Output the (x, y) coordinate of the center of the cell containing the given text.  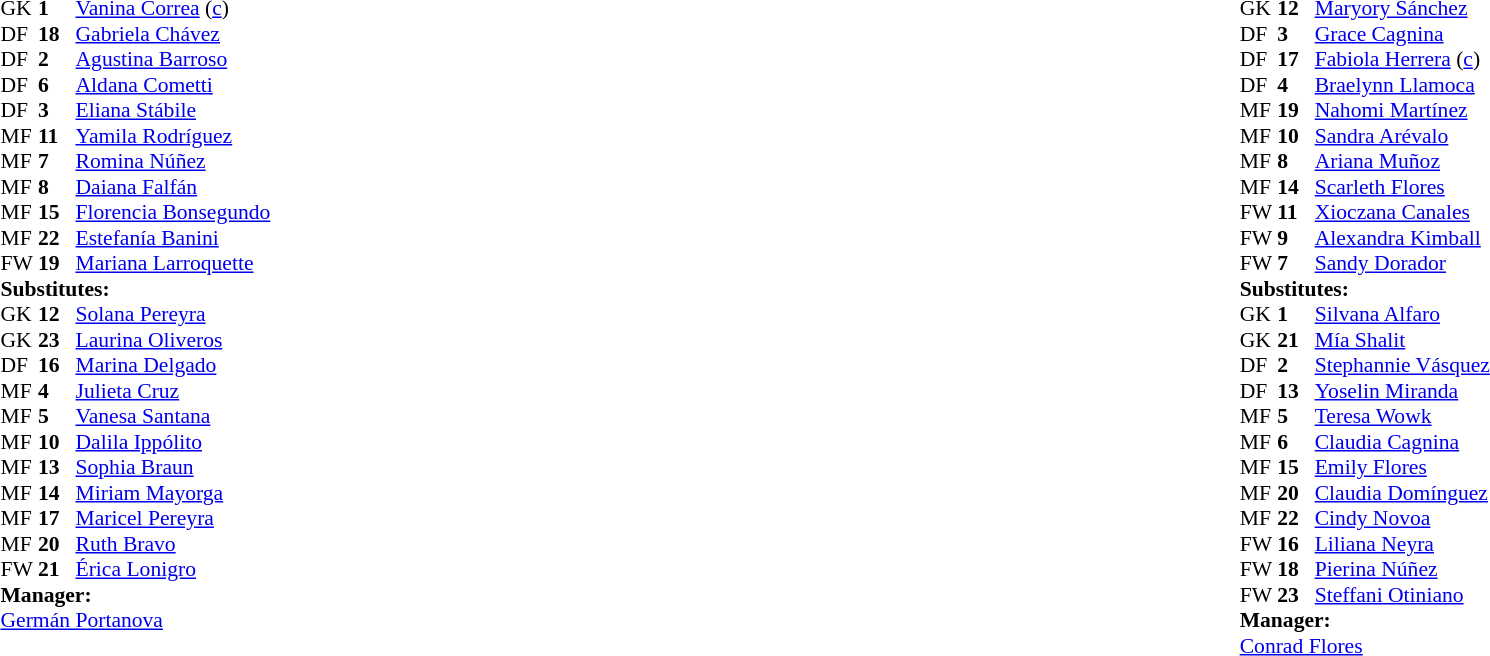
Stephannie Vásquez (1402, 365)
Érica Lonigro (174, 569)
Yamila Rodríguez (174, 136)
9 (1296, 238)
Vanesa Santana (174, 417)
Laurina Oliveros (174, 340)
Maricel Pereyra (174, 519)
Julieta Cruz (174, 391)
12 (57, 315)
Steffani Otiniano (1402, 595)
Cindy Novoa (1402, 519)
Teresa Wowk (1402, 417)
Miriam Mayorga (174, 493)
Xioczana Canales (1402, 213)
Mariana Larroquette (174, 263)
Silvana Alfaro (1402, 315)
Mía Shalit (1402, 340)
Solana Pereyra (174, 315)
Estefanía Banini (174, 238)
Ariana Muñoz (1402, 161)
Fabiola Herrera (c) (1402, 59)
Florencia Bonsegundo (174, 213)
Ruth Bravo (174, 544)
1 (1296, 315)
Eliana Stábile (174, 111)
Alexandra Kimball (1402, 238)
Yoselin Miranda (1402, 391)
Daiana Falfán (174, 187)
Sandy Dorador (1402, 263)
Gabriela Chávez (174, 34)
Agustina Barroso (174, 59)
Braelynn Llamoca (1402, 85)
Liliana Neyra (1402, 544)
Aldana Cometti (174, 85)
Claudia Domínguez (1402, 493)
Emily Flores (1402, 467)
Dalila Ippólito (174, 442)
Germán Portanova (135, 621)
Sandra Arévalo (1402, 136)
Marina Delgado (174, 365)
Romina Núñez (174, 161)
Scarleth Flores (1402, 187)
Grace Cagnina (1402, 34)
Nahomi Martínez (1402, 111)
Pierina Núñez (1402, 569)
Sophia Braun (174, 467)
Claudia Cagnina (1402, 442)
